Extract the [X, Y] coordinate from the center of the cell holding the provided text.  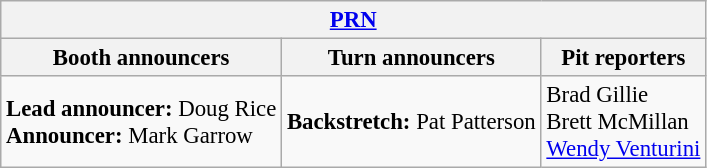
Backstretch: Pat Patterson [412, 122]
Booth announcers [142, 58]
Brad GillieBrett McMillanWendy Venturini [624, 122]
Lead announcer: Doug RiceAnnouncer: Mark Garrow [142, 122]
PRN [354, 20]
Pit reporters [624, 58]
Turn announcers [412, 58]
